Extract the [x, y] coordinate from the center of the cell holding the provided text.  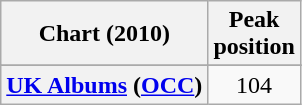
Peakposition [254, 34]
Chart (2010) [104, 34]
UK Albums (OCC) [104, 85]
104 [254, 85]
